Scan for the cell matching the given text and deliver its (x, y) coordinate at center. 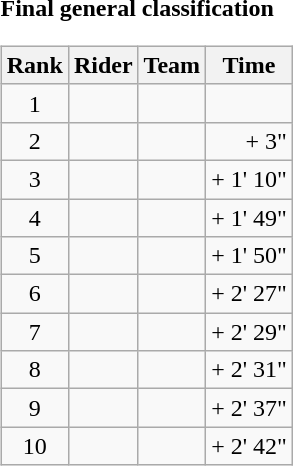
+ 2' 27" (250, 294)
+ 2' 31" (250, 370)
+ 2' 37" (250, 408)
+ 2' 29" (250, 332)
3 (34, 179)
+ 1' 10" (250, 179)
2 (34, 141)
7 (34, 332)
Rank (34, 65)
+ 2' 42" (250, 446)
4 (34, 217)
10 (34, 446)
+ 1' 49" (250, 217)
Team (172, 65)
8 (34, 370)
6 (34, 294)
9 (34, 408)
1 (34, 103)
Time (250, 65)
5 (34, 256)
+ 3" (250, 141)
Rider (103, 65)
+ 1' 50" (250, 256)
